Scan for the cell matching the given text and deliver its [X, Y] coordinate at center. 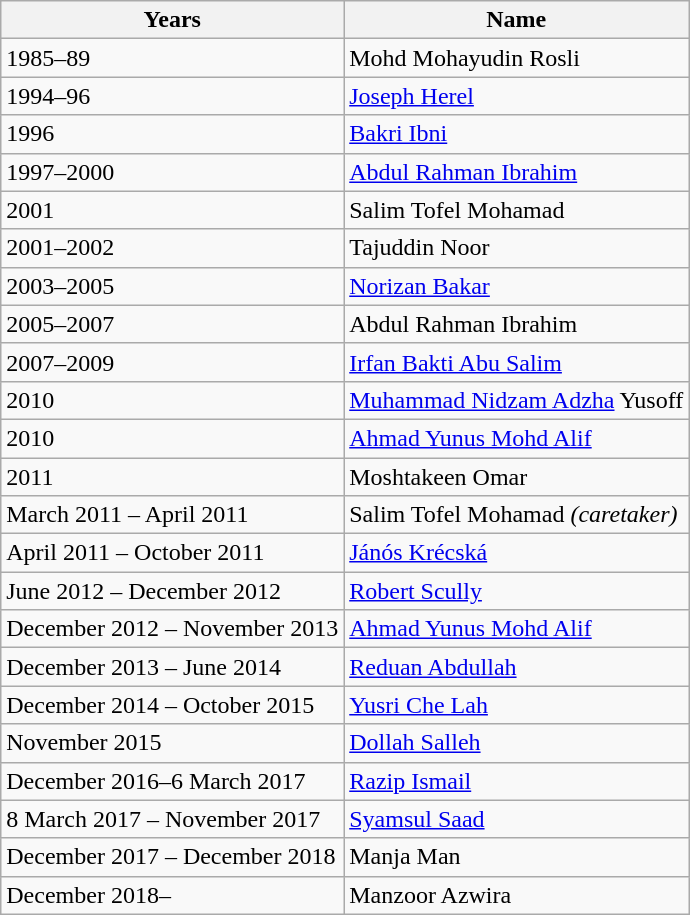
November 2015 [172, 743]
December 2018– [172, 895]
2007–2009 [172, 362]
Jánós Krécská [516, 553]
2001–2002 [172, 248]
1994–96 [172, 96]
Joseph Herel [516, 96]
Razip Ismail [516, 781]
Name [516, 20]
Manja Man [516, 857]
Syamsul Saad [516, 819]
2003–2005 [172, 286]
Dollah Salleh [516, 743]
Reduan Abdullah [516, 667]
December 2012 – November 2013 [172, 629]
Norizan Bakar [516, 286]
1996 [172, 134]
2011 [172, 477]
Salim Tofel Mohamad (caretaker) [516, 515]
December 2017 – December 2018 [172, 857]
Bakri Ibni [516, 134]
Years [172, 20]
April 2011 – October 2011 [172, 553]
1985–89 [172, 58]
Moshtakeen Omar [516, 477]
Robert Scully [516, 591]
Salim Tofel Mohamad [516, 210]
Manzoor Azwira [516, 895]
June 2012 – December 2012 [172, 591]
December 2013 – June 2014 [172, 667]
1997–2000 [172, 172]
2005–2007 [172, 324]
8 March 2017 – November 2017 [172, 819]
Muhammad Nidzam Adzha Yusoff [516, 400]
March 2011 – April 2011 [172, 515]
Mohd Mohayudin Rosli [516, 58]
Yusri Che Lah [516, 705]
December 2014 – October 2015 [172, 705]
December 2016–6 March 2017 [172, 781]
Tajuddin Noor [516, 248]
2001 [172, 210]
Irfan Bakti Abu Salim [516, 362]
